Return (X, Y) of the center of cell containing provided text 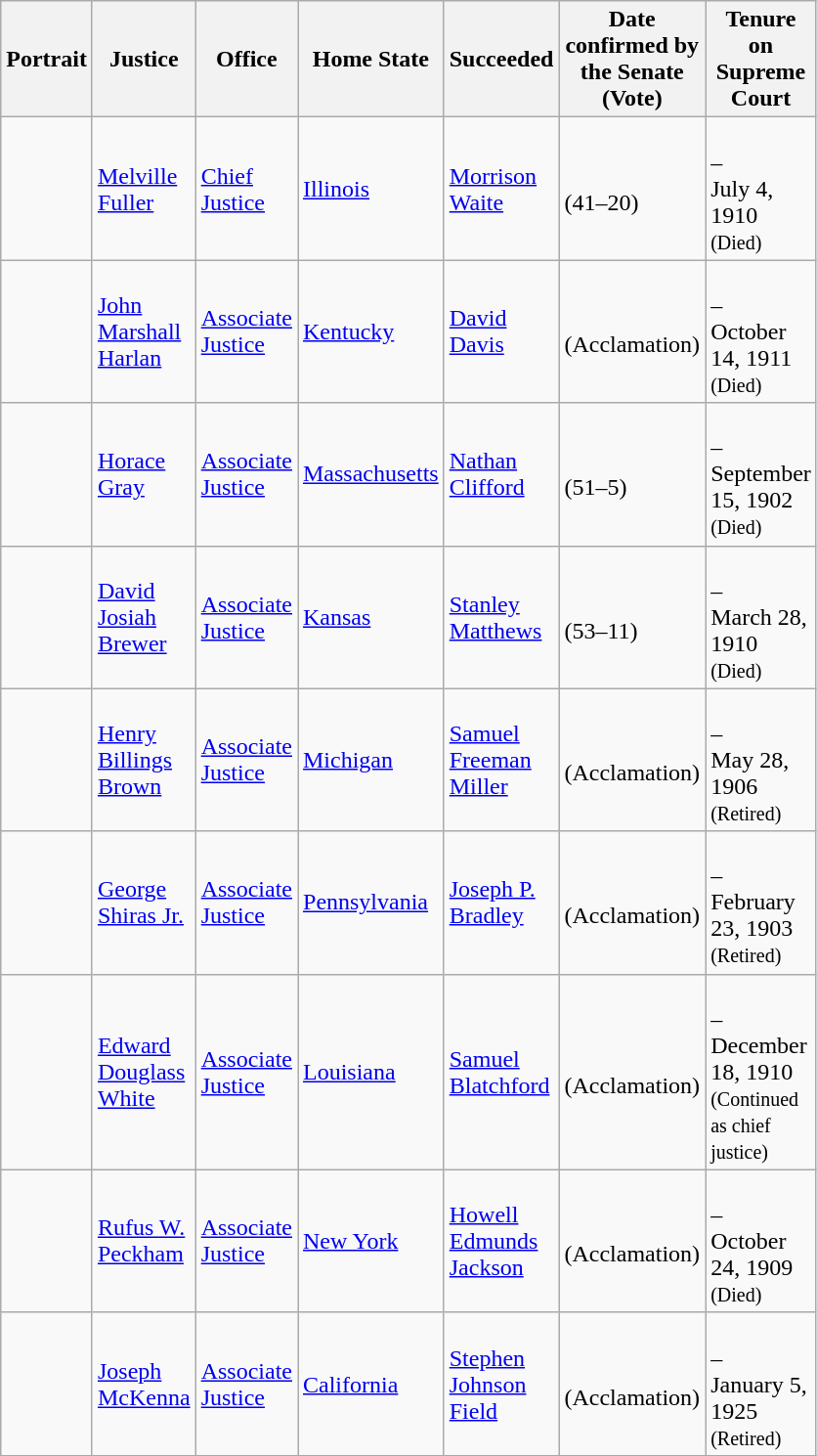
–February 23, 1903(Retired) (761, 903)
Justice (144, 59)
Samuel Blatchford (501, 1072)
–July 4, 1910(Died) (761, 189)
–May 28, 1906(Retired) (761, 760)
Office (246, 59)
Michigan (370, 760)
Kentucky (370, 331)
Stanley Matthews (501, 617)
Joseph McKenna (144, 1384)
New York (370, 1241)
Tenure on Supreme Court (761, 59)
Nathan Clifford (501, 474)
–March 28, 1910(Died) (761, 617)
Stephen Johnson Field (501, 1384)
David Josiah Brewer (144, 617)
Pennsylvania (370, 903)
Illinois (370, 189)
Morrison Waite (501, 189)
Melville Fuller (144, 189)
Succeeded (501, 59)
Edward Douglass White (144, 1072)
–September 15, 1902(Died) (761, 474)
Massachusetts (370, 474)
George Shiras Jr. (144, 903)
David Davis (501, 331)
Date confirmed by the Senate(Vote) (632, 59)
–January 5, 1925(Retired) (761, 1384)
Louisiana (370, 1072)
Portrait (47, 59)
Samuel Freeman Miller (501, 760)
(41–20) (632, 189)
Henry Billings Brown (144, 760)
Home State (370, 59)
Chief Justice (246, 189)
John Marshall Harlan (144, 331)
(51–5) (632, 474)
Horace Gray (144, 474)
California (370, 1384)
Rufus W. Peckham (144, 1241)
–December 18, 1910(Continued as chief justice) (761, 1072)
Howell Edmunds Jackson (501, 1241)
Kansas (370, 617)
–October 24, 1909(Died) (761, 1241)
–October 14, 1911(Died) (761, 331)
(53–11) (632, 617)
Joseph P. Bradley (501, 903)
